Determine the (x, y) coordinate at the center of the cell enclosing the given text.  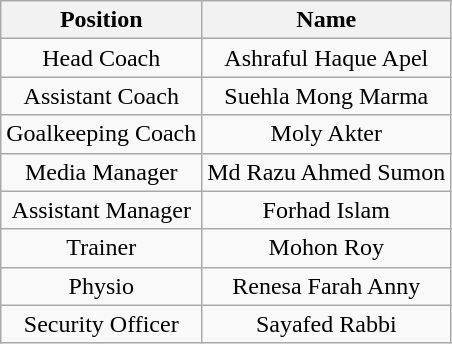
Moly Akter (326, 134)
Renesa Farah Anny (326, 286)
Security Officer (102, 324)
Position (102, 20)
Trainer (102, 248)
Ashraful Haque Apel (326, 58)
Suehla Mong Marma (326, 96)
Assistant Coach (102, 96)
Sayafed Rabbi (326, 324)
Forhad Islam (326, 210)
Mohon Roy (326, 248)
Media Manager (102, 172)
Assistant Manager (102, 210)
Name (326, 20)
Physio (102, 286)
Md Razu Ahmed Sumon (326, 172)
Head Coach (102, 58)
Goalkeeping Coach (102, 134)
